Find where the given text appears and provide that cell's center as [x, y] coordinate. 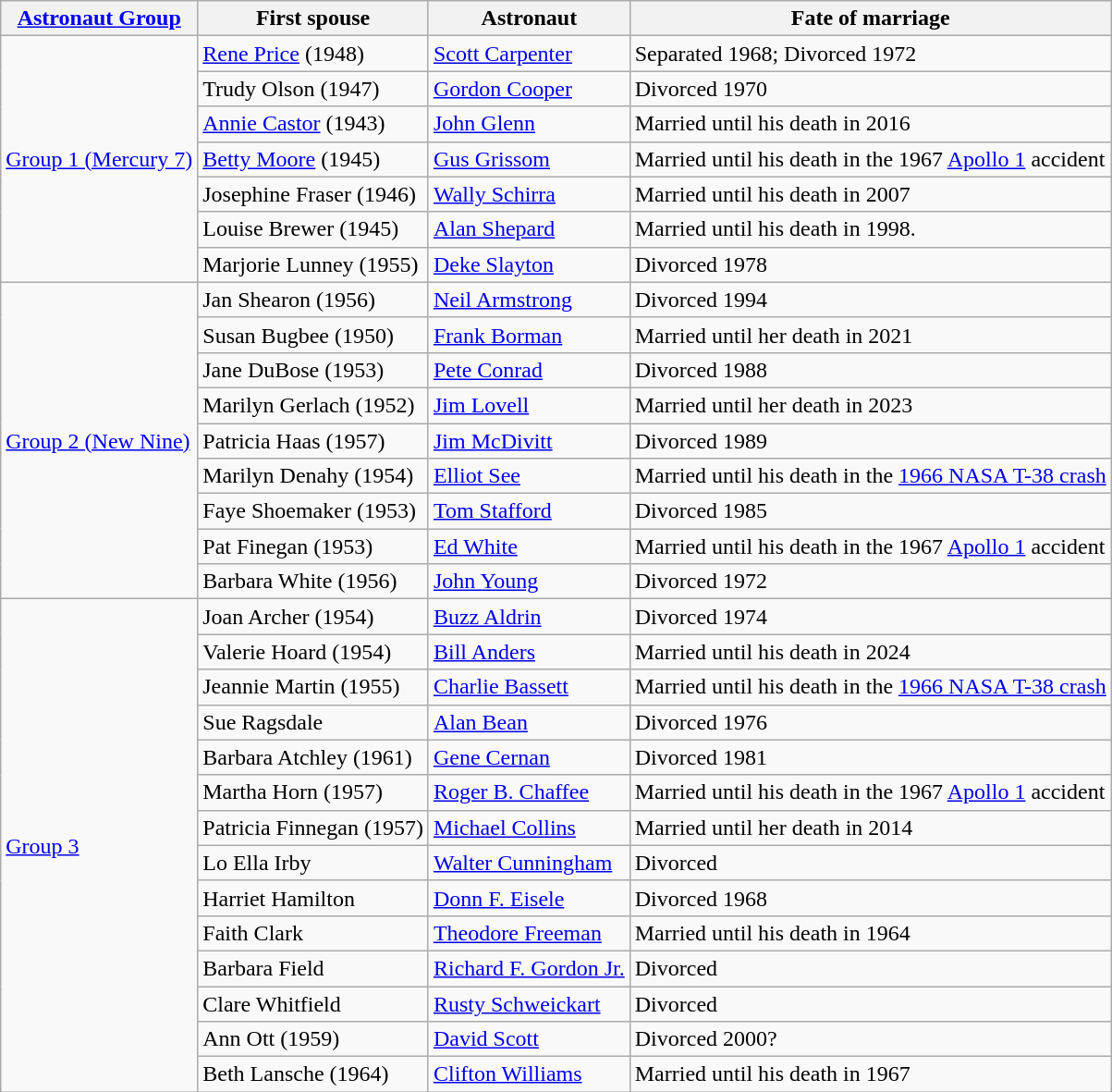
Divorced 1994 [871, 300]
Susan Bugbee (1950) [313, 335]
Lo Ella Irby [313, 863]
Group 1 (Mercury 7) [100, 159]
Ed White [529, 546]
Ann Ott (1959) [313, 1039]
Neil Armstrong [529, 300]
Tom Stafford [529, 511]
Jim Lovell [529, 405]
Married until her death in 2021 [871, 335]
John Glenn [529, 124]
Theodore Freeman [529, 933]
Michael Collins [529, 828]
Group 2 (New Nine) [100, 440]
Astronaut Group [100, 18]
Barbara Field [313, 968]
Pat Finegan (1953) [313, 546]
First spouse [313, 18]
Divorced 1985 [871, 511]
Gus Grissom [529, 159]
Richard F. Gordon Jr. [529, 968]
Marilyn Denahy (1954) [313, 476]
Charlie Bassett [529, 687]
Annie Castor (1943) [313, 124]
Separated 1968; Divorced 1972 [871, 54]
Divorced 1974 [871, 617]
Sue Ragsdale [313, 722]
Clare Whitfield [313, 1003]
Gordon Cooper [529, 89]
Astronaut [529, 18]
Rusty Schweickart [529, 1003]
Walter Cunningham [529, 863]
Roger B. Chaffee [529, 792]
Joan Archer (1954) [313, 617]
Married until his death in 1998. [871, 229]
Married until his death in 1967 [871, 1074]
Divorced 1968 [871, 898]
Married until her death in 2023 [871, 405]
Clifton Williams [529, 1074]
Divorced 1972 [871, 582]
Bill Anders [529, 652]
Faith Clark [313, 933]
Buzz Aldrin [529, 617]
Martha Horn (1957) [313, 792]
Alan Shepard [529, 229]
Faye Shoemaker (1953) [313, 511]
Divorced 1981 [871, 757]
David Scott [529, 1039]
Alan Bean [529, 722]
Married until his death in 2016 [871, 124]
Patricia Finnegan (1957) [313, 828]
Frank Borman [529, 335]
Pete Conrad [529, 370]
Elliot See [529, 476]
Married until her death in 2014 [871, 828]
Jan Shearon (1956) [313, 300]
John Young [529, 582]
Divorced 1988 [871, 370]
Married until his death in 2007 [871, 194]
Marilyn Gerlach (1952) [313, 405]
Wally Schirra [529, 194]
Jim McDivitt [529, 441]
Divorced 1978 [871, 264]
Divorced 1970 [871, 89]
Jane DuBose (1953) [313, 370]
Marjorie Lunney (1955) [313, 264]
Rene Price (1948) [313, 54]
Josephine Fraser (1946) [313, 194]
Valerie Hoard (1954) [313, 652]
Group 3 [100, 845]
Married until his death in 1964 [871, 933]
Louise Brewer (1945) [313, 229]
Divorced 2000? [871, 1039]
Barbara White (1956) [313, 582]
Patricia Haas (1957) [313, 441]
Fate of marriage [871, 18]
Deke Slayton [529, 264]
Gene Cernan [529, 757]
Harriet Hamilton [313, 898]
Barbara Atchley (1961) [313, 757]
Scott Carpenter [529, 54]
Betty Moore (1945) [313, 159]
Beth Lansche (1964) [313, 1074]
Divorced 1976 [871, 722]
Trudy Olson (1947) [313, 89]
Donn F. Eisele [529, 898]
Divorced 1989 [871, 441]
Married until his death in 2024 [871, 652]
Jeannie Martin (1955) [313, 687]
